From the cell containing the given text, extract its center point as [x, y] coordinate. 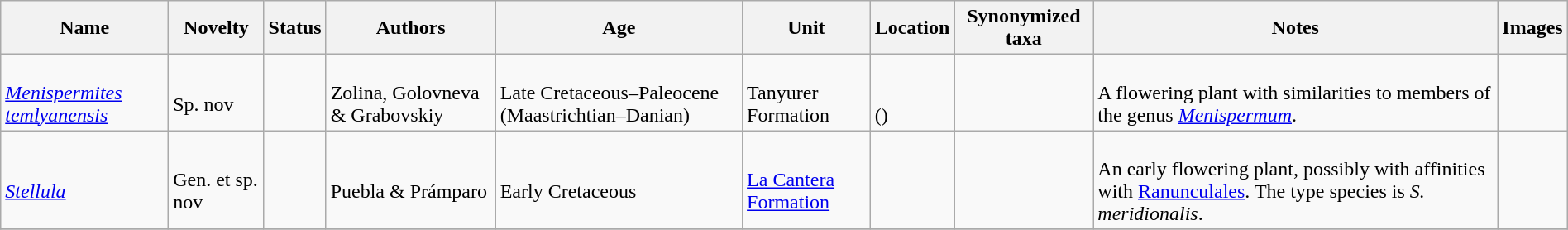
An early flowering plant, possibly with affinities with Ranunculales. The type species is S. meridionalis. [1295, 180]
Images [1532, 28]
Tanyurer Formation [807, 93]
Late Cretaceous–Paleocene (Maastrichtian–Danian) [619, 93]
() [912, 93]
Novelty [217, 28]
La Cantera Formation [807, 180]
Early Cretaceous [619, 180]
Age [619, 28]
Zolina, Golovneva & Grabovskiy [410, 93]
Status [294, 28]
Stellula [84, 180]
Unit [807, 28]
Gen. et sp. nov [217, 180]
Menispermites temlyanensis [84, 93]
Authors [410, 28]
Name [84, 28]
Synonymized taxa [1024, 28]
A flowering plant with similarities to members of the genus Menispermum. [1295, 93]
Notes [1295, 28]
Sp. nov [217, 93]
Puebla & Prámparo [410, 180]
Location [912, 28]
